Determine the [x, y] coordinate at the center of the cell enclosing the given text.  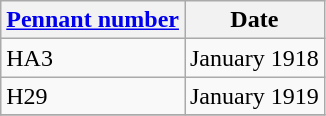
Date [254, 20]
Pennant number [93, 20]
January 1918 [254, 58]
HA3 [93, 58]
January 1919 [254, 96]
H29 [93, 96]
